Return [X, Y] of the center of cell containing provided text 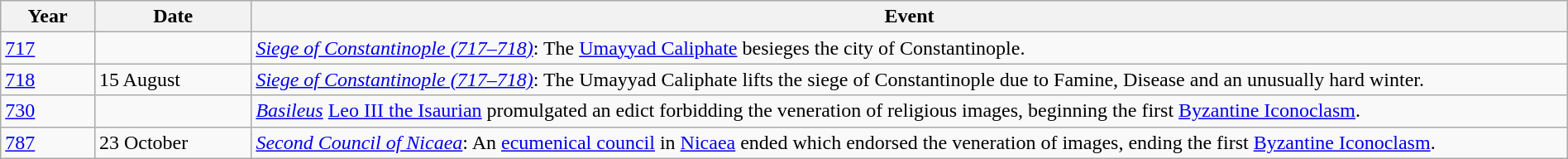
Siege of Constantinople (717–718): The Umayyad Caliphate lifts the siege of Constantinople due to Famine, Disease and an unusually hard winter. [910, 79]
787 [48, 142]
15 August [172, 79]
730 [48, 111]
Event [910, 17]
Second Council of Nicaea: An ecumenical council in Nicaea ended which endorsed the veneration of images, ending the first Byzantine Iconoclasm. [910, 142]
717 [48, 48]
718 [48, 79]
23 October [172, 142]
Siege of Constantinople (717–718): The Umayyad Caliphate besieges the city of Constantinople. [910, 48]
Year [48, 17]
Basileus Leo III the Isaurian promulgated an edict forbidding the veneration of religious images, beginning the first Byzantine Iconoclasm. [910, 111]
Date [172, 17]
